Return the (x, y) coordinate for the center point of the cell that contains the specified text.  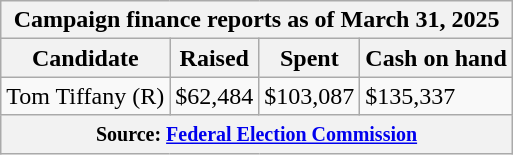
$62,484 (214, 96)
Candidate (86, 58)
Tom Tiffany (R) (86, 96)
$135,337 (436, 96)
$103,087 (310, 96)
Spent (310, 58)
Raised (214, 58)
Campaign finance reports as of March 31, 2025 (257, 20)
Cash on hand (436, 58)
Source: Federal Election Commission (257, 134)
